Output the [X, Y] coordinate of the center of the cell containing the given text.  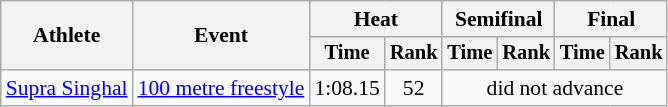
Semifinal [498, 19]
100 metre freestyle [222, 88]
52 [414, 88]
Heat [376, 19]
1:08.15 [346, 88]
did not advance [554, 88]
Athlete [67, 36]
Final [611, 19]
Event [222, 36]
Supra Singhal [67, 88]
